Return the (x, y) coordinate for the center point of the cell that contains the specified text.  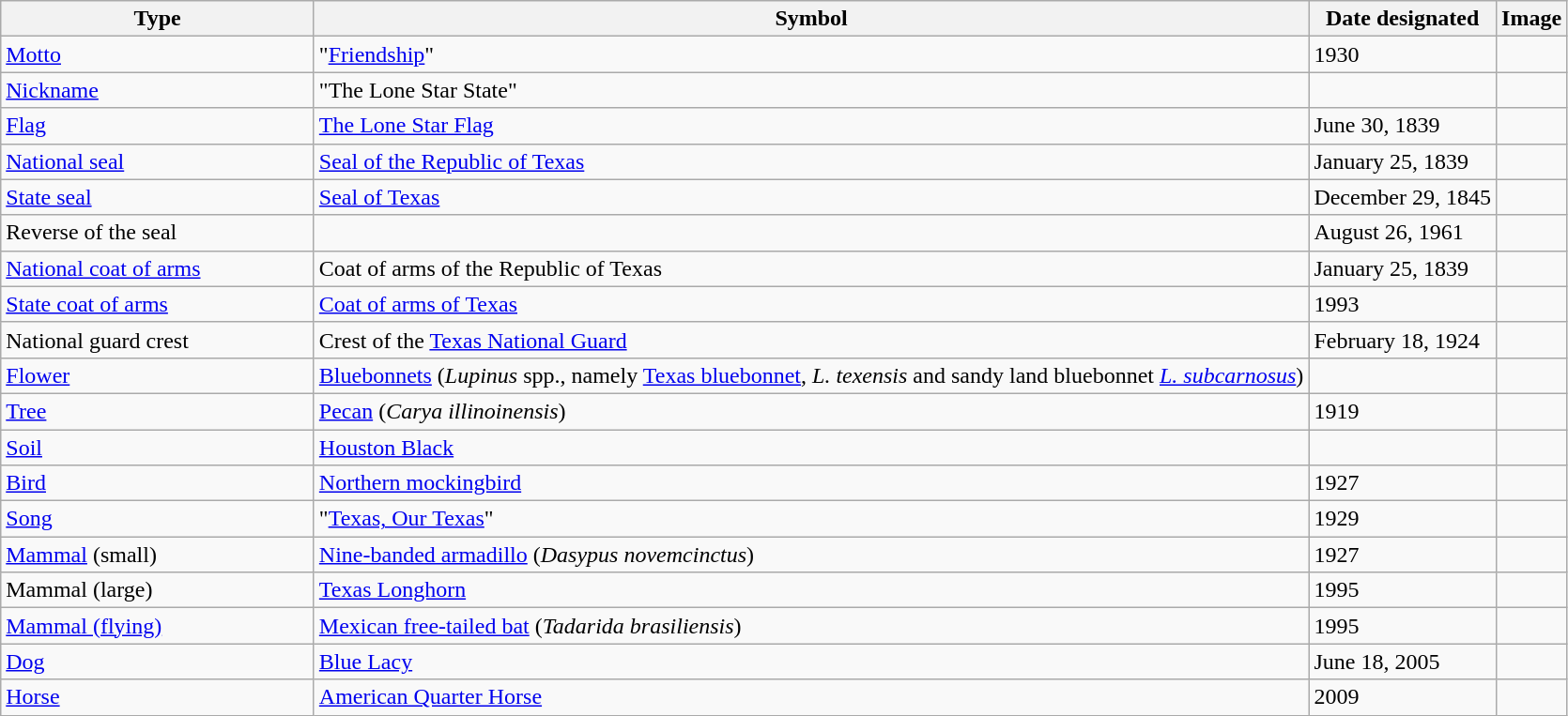
Flower (158, 375)
2009 (1403, 697)
Horse (158, 697)
"Texas, Our Texas" (811, 519)
Mammal (flying) (158, 626)
Blue Lacy (811, 662)
1919 (1403, 411)
Motto (158, 54)
February 18, 1924 (1403, 340)
Mexican free-tailed bat (Tadarida brasiliensis) (811, 626)
Reverse of the seal (158, 233)
Coat of arms of Texas (811, 304)
June 18, 2005 (1403, 662)
Type (158, 19)
Soil (158, 448)
"The Lone Star State" (811, 90)
Tree (158, 411)
Nickname (158, 90)
June 30, 1839 (1403, 126)
National guard crest (158, 340)
1929 (1403, 519)
Houston Black (811, 448)
Seal of Texas (811, 197)
Image (1532, 19)
National seal (158, 161)
Northern mockingbird (811, 483)
American Quarter Horse (811, 697)
"Friendship" (811, 54)
Texas Longhorn (811, 590)
Flag (158, 126)
Song (158, 519)
State coat of arms (158, 304)
Symbol (811, 19)
Nine-banded armadillo (Dasypus novemcinctus) (811, 555)
The Lone Star Flag (811, 126)
Mammal (large) (158, 590)
State seal (158, 197)
Date designated (1403, 19)
Coat of arms of the Republic of Texas (811, 268)
Crest of the Texas National Guard (811, 340)
Mammal (small) (158, 555)
1993 (1403, 304)
Bluebonnets (Lupinus spp., namely Texas bluebonnet, L. texensis and sandy land bluebonnet L. subcarnosus) (811, 375)
National coat of arms (158, 268)
Pecan (Carya illinoinensis) (811, 411)
August 26, 1961 (1403, 233)
Bird (158, 483)
1930 (1403, 54)
Seal of the Republic of Texas (811, 161)
December 29, 1845 (1403, 197)
Dog (158, 662)
